For the text-containing cell, return its midpoint in [x, y] coordinate format. 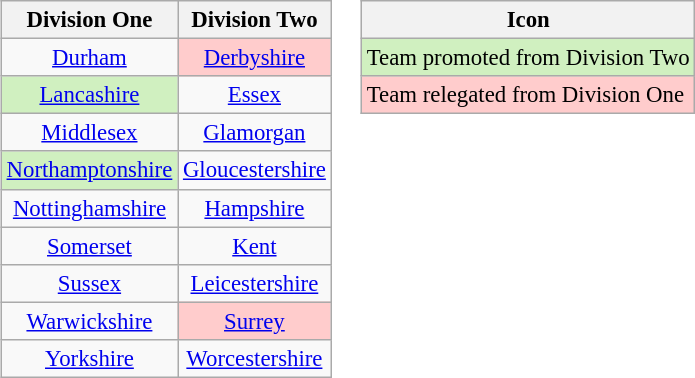
Glamorgan [255, 133]
Leicestershire [255, 283]
Hampshire [255, 208]
Surrey [255, 321]
Nottinghamshire [89, 208]
Lancashire [89, 95]
Middlesex [89, 133]
Gloucestershire [255, 170]
Team promoted from Division Two [528, 58]
Northamptonshire [89, 170]
Worcestershire [255, 358]
Kent [255, 246]
Yorkshire [89, 358]
Essex [255, 95]
Division Two [255, 20]
Division One [89, 20]
Durham [89, 58]
Team relegated from Division One [528, 95]
Icon [528, 20]
Somerset [89, 246]
Sussex [89, 283]
Derbyshire [255, 58]
Warwickshire [89, 321]
